Pinpoint the cell where the given text exists, returning its [X, Y] midpoint coordinate. 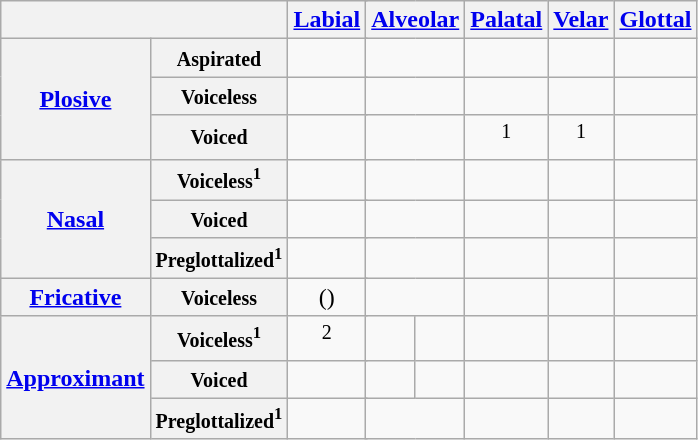
Approximant [76, 378]
Aspirated [219, 58]
Palatal [506, 20]
() [327, 297]
2 [327, 338]
Nasal [76, 218]
Glottal [656, 20]
Plosive [76, 100]
Fricative [76, 297]
Labial [327, 20]
Velar [581, 20]
Alveolar [416, 20]
